Return the [x, y] coordinate for the center point of the cell that contains the specified text.  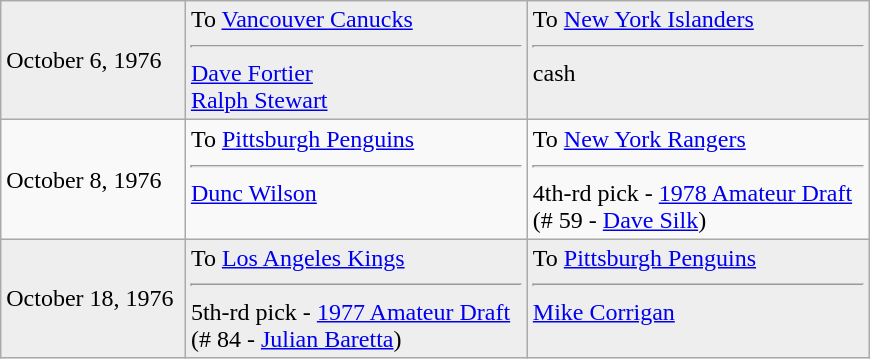
October 6, 1976 [94, 60]
To Vancouver CanucksDave FortierRalph Stewart [356, 60]
October 18, 1976 [94, 298]
To Los Angeles Kings5th-rd pick - 1977 Amateur Draft(# 84 - Julian Baretta) [356, 298]
To Pittsburgh PenguinsDunc Wilson [356, 180]
To Pittsburgh PenguinsMike Corrigan [698, 298]
October 8, 1976 [94, 180]
To New York Rangers4th-rd pick - 1978 Amateur Draft(# 59 - Dave Silk) [698, 180]
To New York Islanderscash [698, 60]
